Identify which cell holds the provided text, then report its [X, Y] central coordinate. 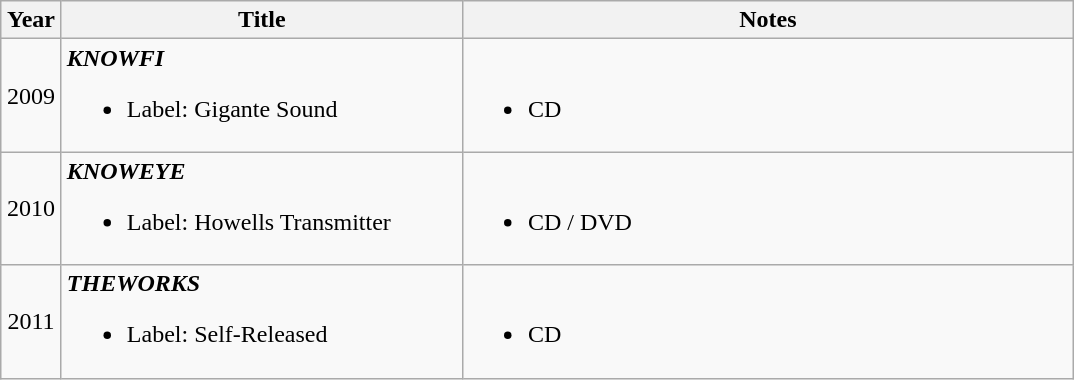
2011 [32, 322]
KNOWFILabel: Gigante Sound [262, 96]
2010 [32, 208]
Title [262, 20]
THEWORKSLabel: Self-Released [262, 322]
CD / DVD [768, 208]
KNOWEYELabel: Howells Transmitter [262, 208]
Year [32, 20]
Notes [768, 20]
2009 [32, 96]
